Capture the cell that displays the provided text and extract its (X, Y) central coordinate. 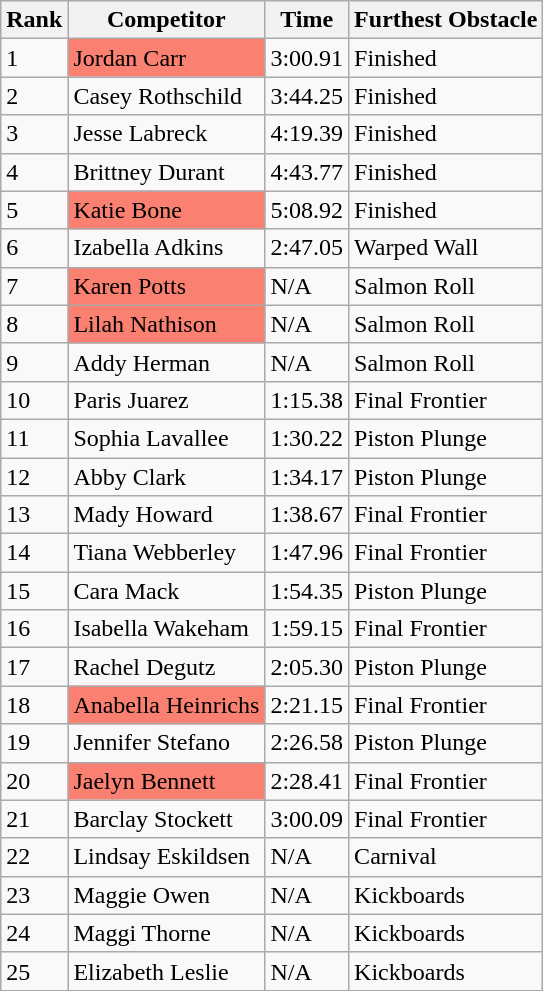
Lindsay Eskildsen (166, 857)
21 (34, 819)
1:34.17 (307, 477)
Addy Herman (166, 362)
Casey Rothschild (166, 96)
2:21.15 (307, 705)
16 (34, 629)
20 (34, 781)
Rank (34, 20)
Jesse Labreck (166, 134)
Time (307, 20)
8 (34, 324)
Maggie Owen (166, 895)
Carnival (446, 857)
1:47.96 (307, 553)
Jennifer Stefano (166, 743)
Sophia Lavallee (166, 438)
1:15.38 (307, 400)
22 (34, 857)
13 (34, 515)
Rachel Degutz (166, 667)
Tiana Webberley (166, 553)
12 (34, 477)
Anabella Heinrichs (166, 705)
Jaelyn Bennett (166, 781)
2:05.30 (307, 667)
4:19.39 (307, 134)
2:26.58 (307, 743)
11 (34, 438)
Paris Juarez (166, 400)
10 (34, 400)
1:30.22 (307, 438)
Elizabeth Leslie (166, 971)
Abby Clark (166, 477)
2 (34, 96)
3 (34, 134)
Isabella Wakeham (166, 629)
7 (34, 286)
23 (34, 895)
4:43.77 (307, 172)
Lilah Nathison (166, 324)
Mady Howard (166, 515)
3:00.91 (307, 58)
Izabella Adkins (166, 248)
25 (34, 971)
24 (34, 933)
17 (34, 667)
Jordan Carr (166, 58)
Karen Potts (166, 286)
Maggi Thorne (166, 933)
1:59.15 (307, 629)
5:08.92 (307, 210)
14 (34, 553)
Katie Bone (166, 210)
Furthest Obstacle (446, 20)
15 (34, 591)
Brittney Durant (166, 172)
Warped Wall (446, 248)
Cara Mack (166, 591)
5 (34, 210)
2:47.05 (307, 248)
18 (34, 705)
1:38.67 (307, 515)
2:28.41 (307, 781)
3:00.09 (307, 819)
19 (34, 743)
3:44.25 (307, 96)
6 (34, 248)
1:54.35 (307, 591)
4 (34, 172)
9 (34, 362)
1 (34, 58)
Competitor (166, 20)
Barclay Stockett (166, 819)
